For the text-containing cell, return its midpoint in (X, Y) coordinate format. 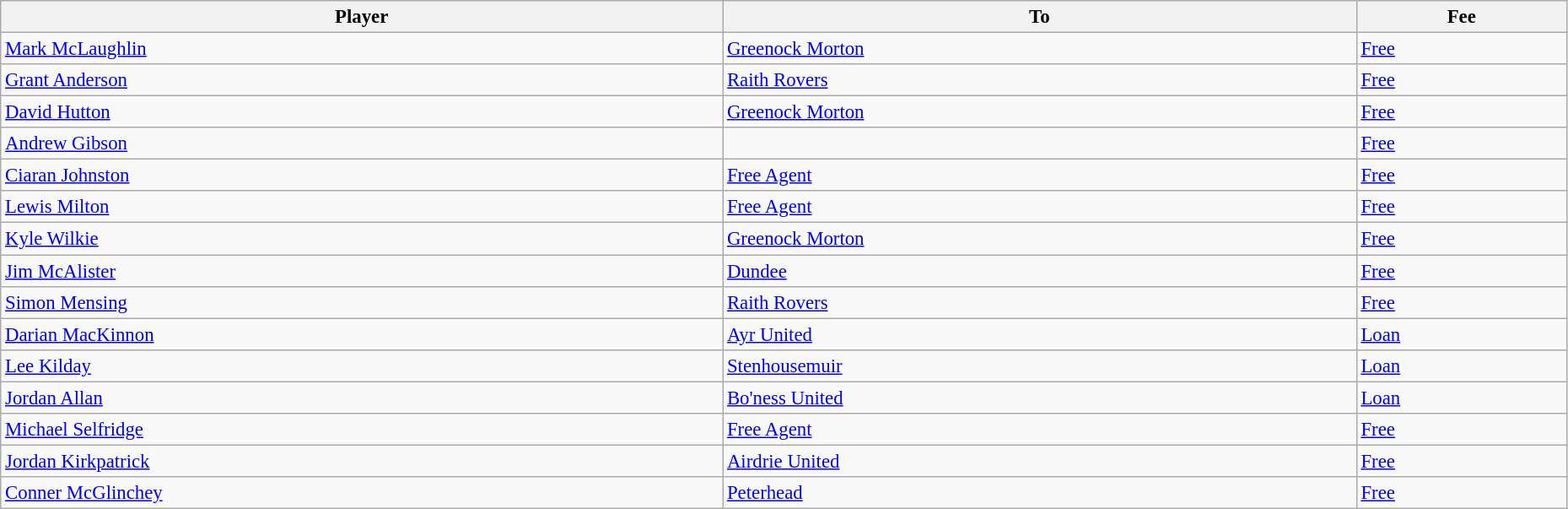
Simon Mensing (362, 302)
Player (362, 17)
Lee Kilday (362, 366)
Jordan Allan (362, 398)
Darian MacKinnon (362, 334)
Dundee (1040, 271)
Peterhead (1040, 493)
David Hutton (362, 112)
To (1040, 17)
Mark McLaughlin (362, 49)
Stenhousemuir (1040, 366)
Airdrie United (1040, 461)
Andrew Gibson (362, 143)
Kyle Wilkie (362, 239)
Conner McGlinchey (362, 493)
Jim McAlister (362, 271)
Grant Anderson (362, 80)
Michael Selfridge (362, 430)
Ciaran Johnston (362, 176)
Bo'ness United (1040, 398)
Jordan Kirkpatrick (362, 461)
Ayr United (1040, 334)
Lewis Milton (362, 207)
Fee (1461, 17)
